Pinpoint the cell where the given text exists, returning its [X, Y] midpoint coordinate. 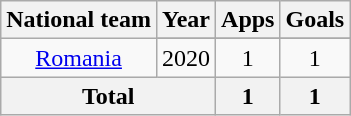
Romania [79, 58]
2020 [186, 58]
National team [79, 20]
Total [108, 96]
Year [186, 20]
Goals [315, 20]
Apps [248, 20]
